Extract the (x, y) coordinate from the center of the cell holding the provided text.  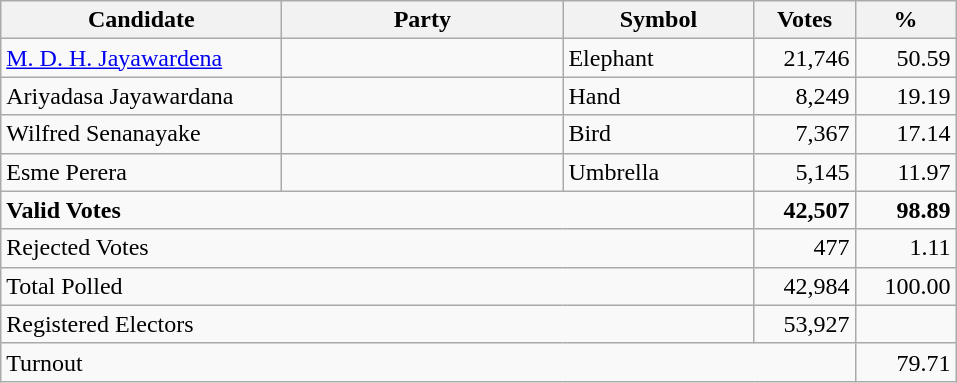
Valid Votes (378, 210)
1.11 (906, 248)
17.14 (906, 134)
79.71 (906, 362)
42,507 (804, 210)
Hand (658, 96)
Bird (658, 134)
Elephant (658, 58)
19.19 (906, 96)
Registered Electors (378, 324)
477 (804, 248)
M. D. H. Jayawardena (142, 58)
Esme Perera (142, 172)
% (906, 20)
11.97 (906, 172)
100.00 (906, 286)
53,927 (804, 324)
5,145 (804, 172)
Ariyadasa Jayawardana (142, 96)
Candidate (142, 20)
Wilfred Senanayake (142, 134)
Symbol (658, 20)
7,367 (804, 134)
42,984 (804, 286)
98.89 (906, 210)
8,249 (804, 96)
Umbrella (658, 172)
Votes (804, 20)
Rejected Votes (378, 248)
50.59 (906, 58)
21,746 (804, 58)
Total Polled (378, 286)
Turnout (428, 362)
Party (422, 20)
